For the text-containing cell, return its midpoint in (X, Y) coordinate format. 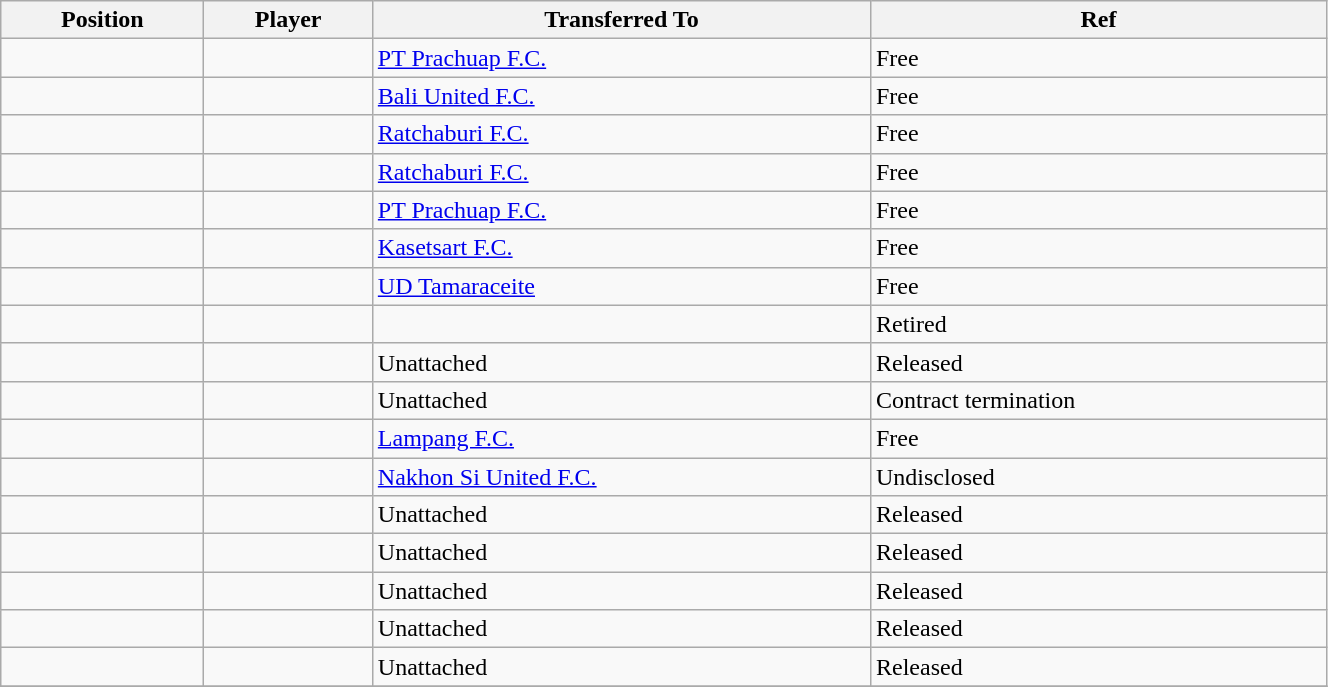
Transferred To (621, 20)
Kasetsart F.C. (621, 248)
Position (102, 20)
Player (288, 20)
Ref (1098, 20)
Undisclosed (1098, 477)
Nakhon Si United F.C. (621, 477)
Lampang F.C. (621, 438)
Bali United F.C. (621, 96)
UD Tamaraceite (621, 286)
Retired (1098, 324)
Contract termination (1098, 400)
